Output the [x, y] coordinate of the center of the cell containing the given text.  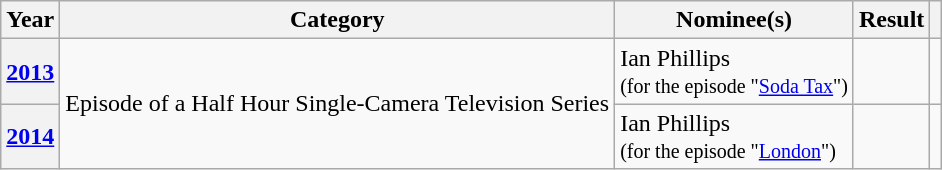
2014 [30, 136]
Result [891, 20]
Ian Phillips(for the episode "London") [734, 136]
2013 [30, 72]
Episode of a Half Hour Single-Camera Television Series [338, 104]
Year [30, 20]
Nominee(s) [734, 20]
Category [338, 20]
Ian Phillips(for the episode "Soda Tax") [734, 72]
